Locate the cell with the specified text and output its (x, y) center coordinate. 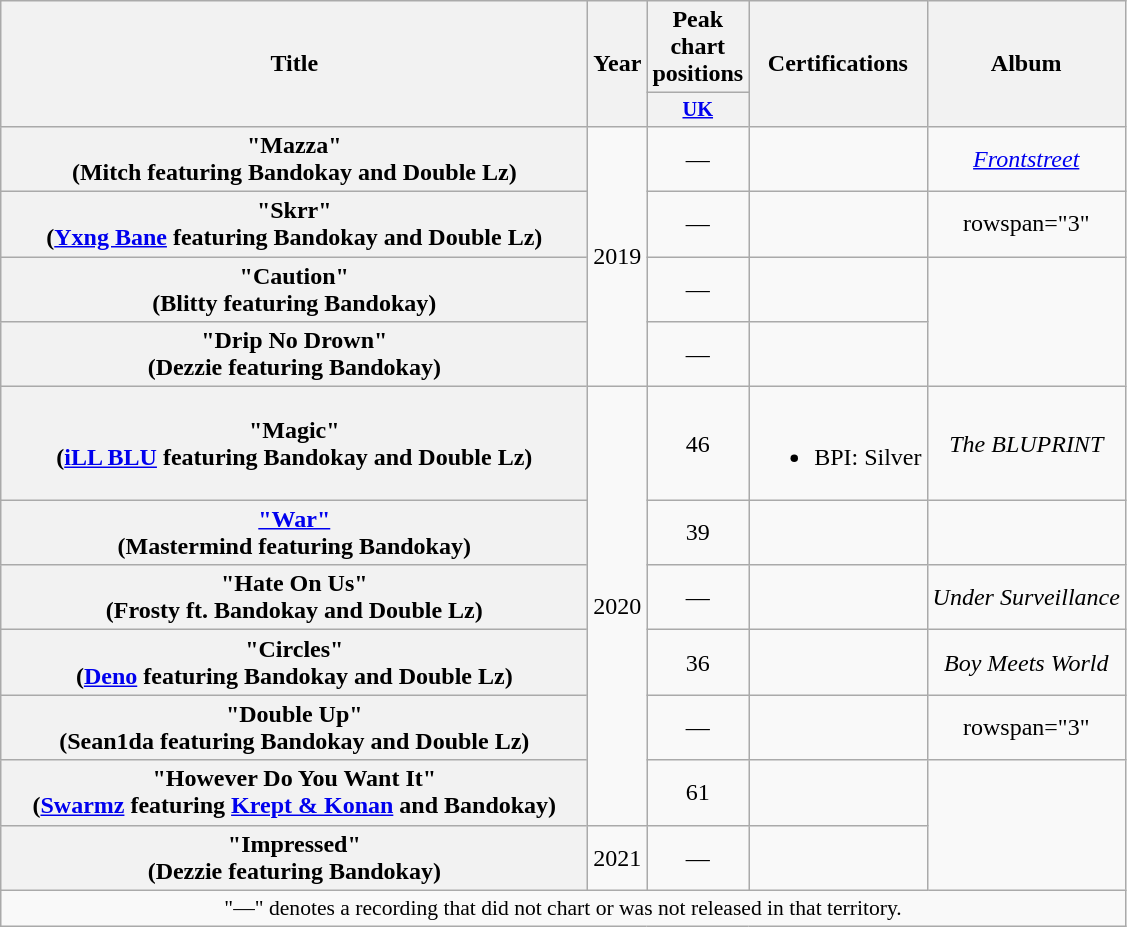
"—" denotes a recording that did not chart or was not released in that territory. (564, 908)
"Drip No Drown"(Dezzie featuring Bandokay) (294, 354)
"Impressed"(Dezzie featuring Bandokay) (294, 858)
BPI: Silver (838, 444)
Title (294, 64)
2020 (618, 606)
2019 (618, 256)
Boy Meets World (1026, 662)
The BLUPRINT (1026, 444)
Frontstreet (1026, 158)
61 (698, 792)
"Magic"(iLL BLU featuring Bandokay and Double Lz) (294, 444)
"Caution"(Blitty featuring Bandokay) (294, 290)
"Hate On Us"(Frosty ft. Bandokay and Double Lz) (294, 598)
Peak chart positions (698, 47)
Album (1026, 64)
"Skrr"(Yxng Bane featuring Bandokay and Double Lz) (294, 224)
UK (698, 110)
36 (698, 662)
Under Surveillance (1026, 598)
"Double Up"(Sean1da featuring Bandokay and Double Lz) (294, 728)
46 (698, 444)
Certifications (838, 64)
Year (618, 64)
39 (698, 532)
"However Do You Want It"(Swarmz featuring Krept & Konan and Bandokay) (294, 792)
2021 (618, 858)
"Mazza"(Mitch featuring Bandokay and Double Lz) (294, 158)
"Circles"(Deno featuring Bandokay and Double Lz) (294, 662)
"War"(Mastermind featuring Bandokay) (294, 532)
